Return (x, y) of the center of cell containing provided text 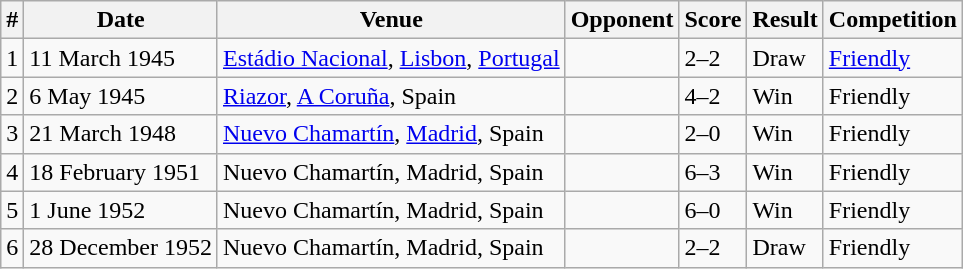
Score (713, 20)
2–0 (713, 134)
# (12, 20)
6 May 1945 (121, 96)
21 March 1948 (121, 134)
Opponent (622, 20)
3 (12, 134)
4 (12, 172)
Result (785, 20)
Riazor, A Coruña, Spain (391, 96)
4–2 (713, 96)
1 June 1952 (121, 210)
Venue (391, 20)
Competition (892, 20)
28 December 1952 (121, 248)
5 (12, 210)
1 (12, 58)
Date (121, 20)
Estádio Nacional, Lisbon, Portugal (391, 58)
11 March 1945 (121, 58)
18 February 1951 (121, 172)
2 (12, 96)
6–0 (713, 210)
6–3 (713, 172)
6 (12, 248)
